Extract the [x, y] coordinate from the center of the cell holding the provided text.  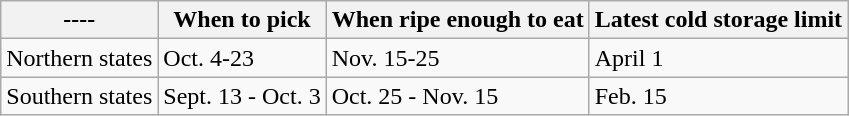
Feb. 15 [718, 96]
April 1 [718, 58]
Oct. 4-23 [242, 58]
Nov. 15-25 [458, 58]
When ripe enough to eat [458, 20]
Northern states [80, 58]
Sept. 13 - Oct. 3 [242, 96]
Oct. 25 - Nov. 15 [458, 96]
---- [80, 20]
Southern states [80, 96]
Latest cold storage limit [718, 20]
When to pick [242, 20]
